Output the (X, Y) coordinate of the center of the cell containing the given text.  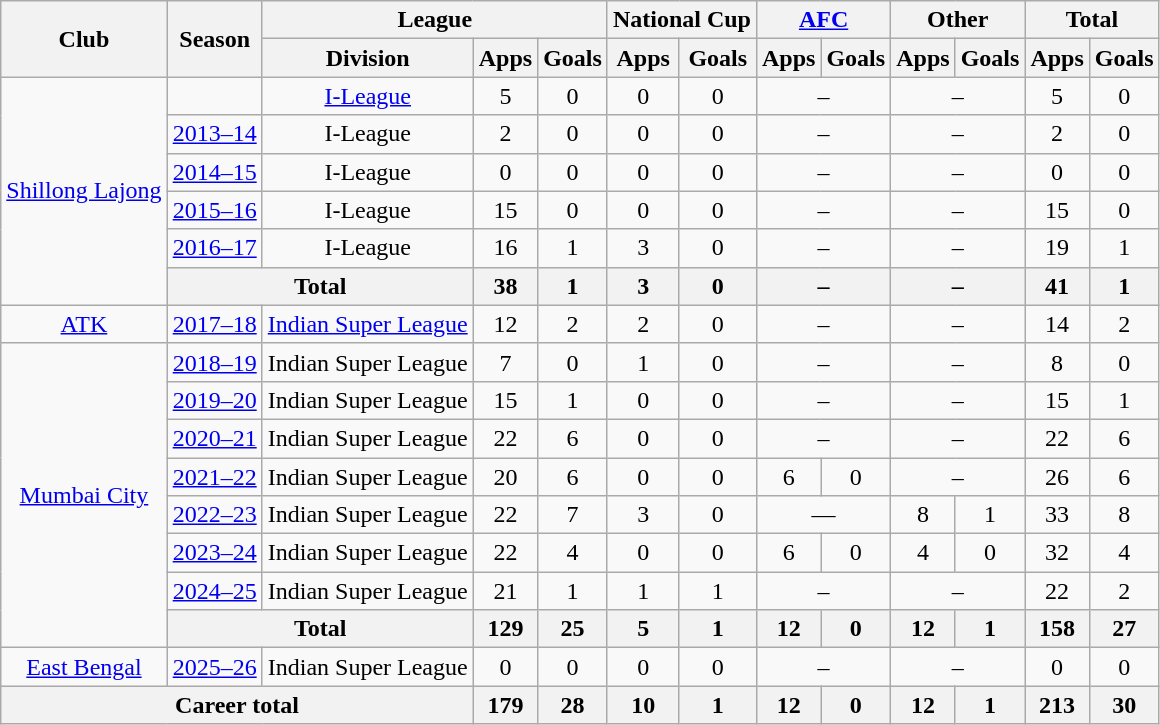
38 (505, 286)
Career total (237, 705)
National Cup (682, 20)
Division (368, 58)
179 (505, 705)
2019–20 (214, 400)
2025–26 (214, 667)
2024–25 (214, 591)
Shillong Lajong (84, 191)
AFC (823, 20)
16 (505, 248)
Season (214, 39)
2021–22 (214, 477)
East Bengal (84, 667)
2013–14 (214, 134)
129 (505, 629)
20 (505, 477)
14 (1057, 324)
2023–24 (214, 553)
26 (1057, 477)
Club (84, 39)
32 (1057, 553)
2018–19 (214, 362)
21 (505, 591)
League (434, 20)
2022–23 (214, 515)
2015–16 (214, 210)
2014–15 (214, 172)
— (823, 515)
19 (1057, 248)
ATK (84, 324)
2017–18 (214, 324)
2016–17 (214, 248)
27 (1124, 629)
10 (643, 705)
41 (1057, 286)
33 (1057, 515)
213 (1057, 705)
2020–21 (214, 438)
25 (573, 629)
Mumbai City (84, 495)
158 (1057, 629)
30 (1124, 705)
Other (958, 20)
28 (573, 705)
